From the cell containing the given text, extract its center point as (x, y) coordinate. 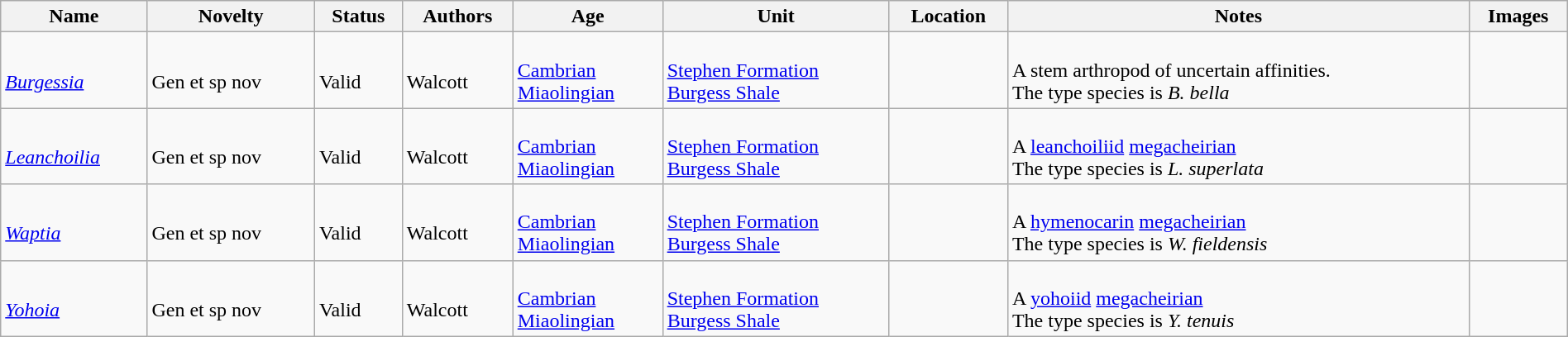
Burgessia (74, 70)
A yohoiid megacheirianThe type species is Y. tenuis (1238, 298)
A hymenocarin megacheirianThe type species is W. fieldensis (1238, 222)
Age (587, 17)
Location (948, 17)
Novelty (232, 17)
Yohoia (74, 298)
Waptia (74, 222)
Images (1518, 17)
Leanchoilia (74, 146)
Unit (776, 17)
A leanchoiliid megacheirianThe type species is L. superlata (1238, 146)
A stem arthropod of uncertain affinities.The type species is B. bella (1238, 70)
Status (358, 17)
Authors (457, 17)
Name (74, 17)
Notes (1238, 17)
